Identify which cell holds the provided text, then report its (X, Y) central coordinate. 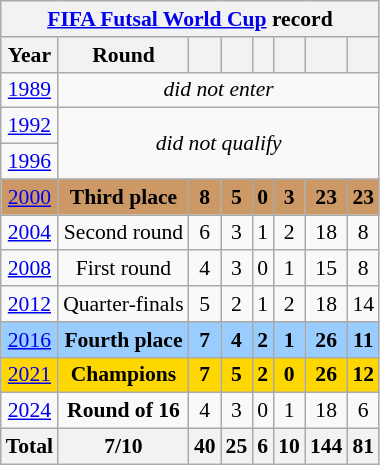
81 (363, 447)
11 (363, 340)
Total (30, 447)
FIFA Futsal World Cup record (190, 19)
Third place (124, 197)
15 (326, 269)
1992 (30, 126)
1996 (30, 162)
Year (30, 55)
did not qualify (218, 144)
2012 (30, 304)
Champions (124, 375)
40 (205, 447)
144 (326, 447)
2024 (30, 411)
1989 (30, 90)
Round (124, 55)
did not enter (218, 90)
Second round (124, 233)
Fourth place (124, 340)
2004 (30, 233)
14 (363, 304)
Quarter-finals (124, 304)
2000 (30, 197)
2008 (30, 269)
Round of 16 (124, 411)
10 (289, 447)
2021 (30, 375)
2016 (30, 340)
25 (237, 447)
12 (363, 375)
7/10 (124, 447)
First round (124, 269)
